Detect which cell encompasses the target text, then output its [X, Y] center coordinate. 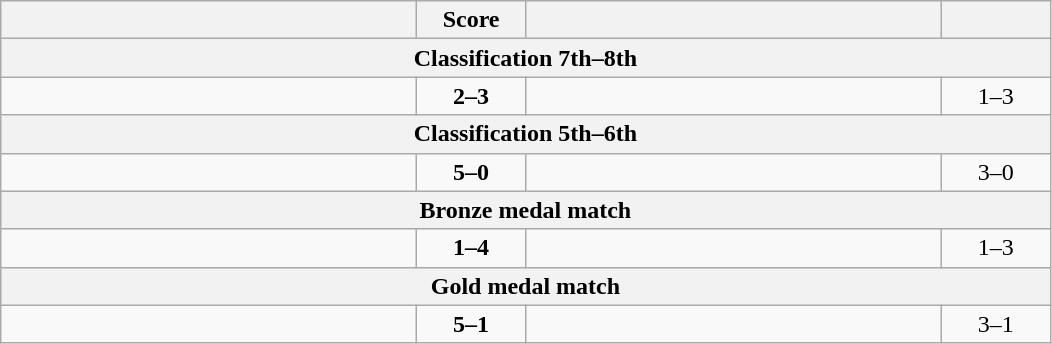
Classification 7th–8th [526, 58]
Gold medal match [526, 286]
Classification 5th–6th [526, 134]
Bronze medal match [526, 210]
3–1 [996, 324]
5–0 [472, 172]
1–4 [472, 248]
2–3 [472, 96]
3–0 [996, 172]
5–1 [472, 324]
Score [472, 20]
